Scan for the cell matching the given text and deliver its [X, Y] coordinate at center. 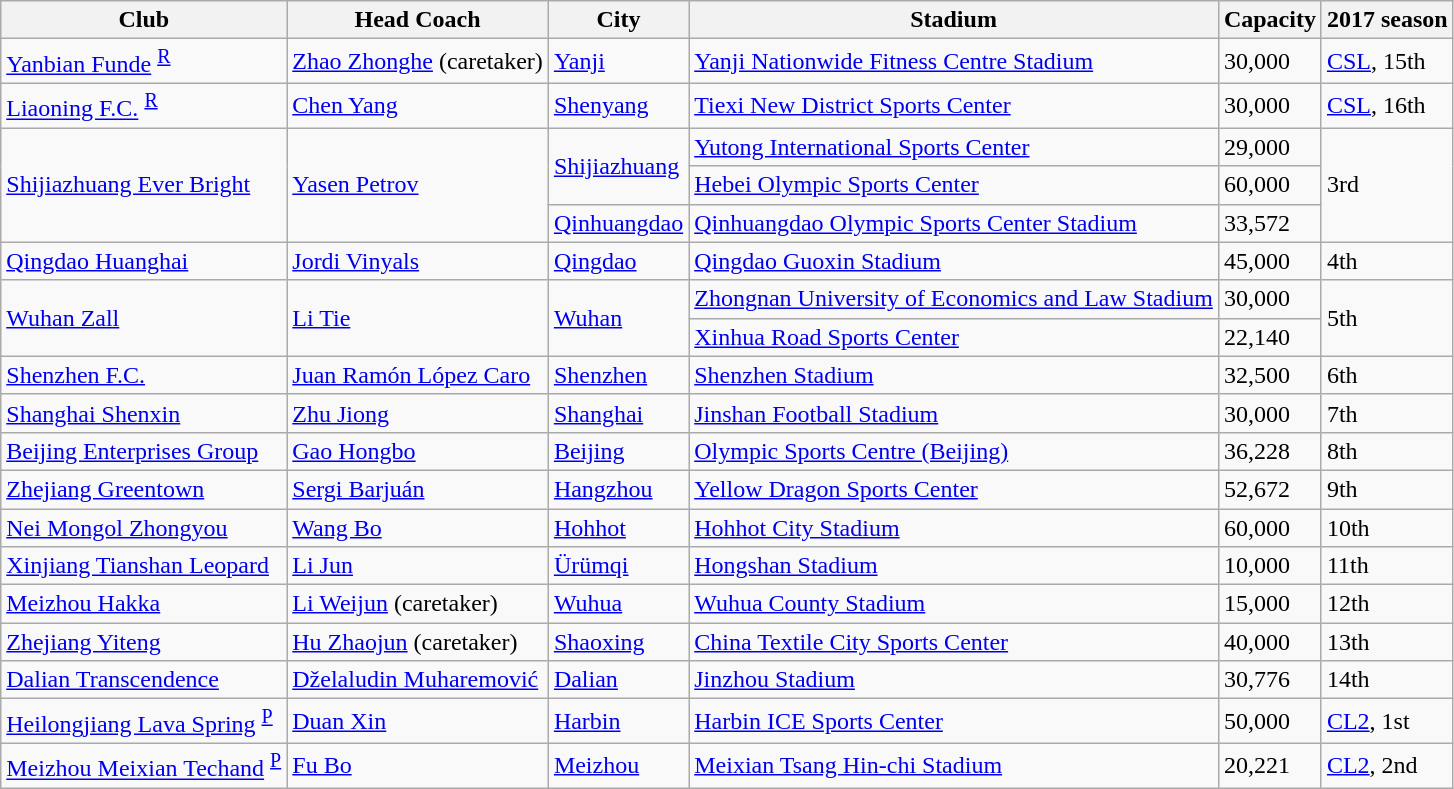
36,228 [1270, 451]
Harbin [618, 722]
33,572 [1270, 223]
Hu Zhaojun (caretaker) [418, 642]
Zhu Jiong [418, 413]
Xinhua Road Sports Center [954, 337]
Tiexi New District Sports Center [954, 106]
12th [1387, 604]
Yutong International Sports Center [954, 147]
Juan Ramón López Caro [418, 375]
Liaoning F.C. R [144, 106]
CSL, 15th [1387, 62]
6th [1387, 375]
Hangzhou [618, 489]
40,000 [1270, 642]
8th [1387, 451]
Shenzhen [618, 375]
Zhejiang Greentown [144, 489]
Li Weijun (caretaker) [418, 604]
Wuhan Zall [144, 318]
Zhao Zhonghe (caretaker) [418, 62]
14th [1387, 680]
50,000 [1270, 722]
30,776 [1270, 680]
Ürümqi [618, 566]
Yellow Dragon Sports Center [954, 489]
Qingdao [618, 261]
Qinhuangdao Olympic Sports Center Stadium [954, 223]
Jinshan Football Stadium [954, 413]
Nei Mongol Zhongyou [144, 528]
Yanji [618, 62]
Club [144, 20]
Shanghai [618, 413]
Dalian Transcendence [144, 680]
7th [1387, 413]
Li Jun [418, 566]
2017 season [1387, 20]
Shijiazhuang [618, 166]
29,000 [1270, 147]
Shanghai Shenxin [144, 413]
52,672 [1270, 489]
Hongshan Stadium [954, 566]
Meixian Tsang Hin-chi Stadium [954, 766]
Stadium [954, 20]
Qingdao Huanghai [144, 261]
Chen Yang [418, 106]
Wuhan [618, 318]
Zhongnan University of Economics and Law Stadium [954, 299]
13th [1387, 642]
45,000 [1270, 261]
Shaoxing [618, 642]
Fu Bo [418, 766]
Beijing Enterprises Group [144, 451]
11th [1387, 566]
China Textile City Sports Center [954, 642]
Jinzhou Stadium [954, 680]
Hebei Olympic Sports Center [954, 185]
Sergi Barjuán [418, 489]
Capacity [1270, 20]
Shijiazhuang Ever Bright [144, 185]
32,500 [1270, 375]
Shenzhen Stadium [954, 375]
Duan Xin [418, 722]
Yasen Petrov [418, 185]
Hohhot City Stadium [954, 528]
3rd [1387, 185]
10th [1387, 528]
4th [1387, 261]
CL2, 1st [1387, 722]
Head Coach [418, 20]
10,000 [1270, 566]
Meizhou Meixian Techand P [144, 766]
Jordi Vinyals [418, 261]
Harbin ICE Sports Center [954, 722]
CSL, 16th [1387, 106]
5th [1387, 318]
Meizhou Hakka [144, 604]
Yanbian Funde R [144, 62]
20,221 [1270, 766]
Olympic Sports Centre (Beijing) [954, 451]
Qinhuangdao [618, 223]
15,000 [1270, 604]
Gao Hongbo [418, 451]
Shenzhen F.C. [144, 375]
Yanji Nationwide Fitness Centre Stadium [954, 62]
22,140 [1270, 337]
9th [1387, 489]
Li Tie [418, 318]
City [618, 20]
Wuhua [618, 604]
Meizhou [618, 766]
Shenyang [618, 106]
Dalian [618, 680]
Beijing [618, 451]
CL2, 2nd [1387, 766]
Hohhot [618, 528]
Wuhua County Stadium [954, 604]
Wang Bo [418, 528]
Zhejiang Yiteng [144, 642]
Dželaludin Muharemović [418, 680]
Heilongjiang Lava Spring P [144, 722]
Xinjiang Tianshan Leopard [144, 566]
Qingdao Guoxin Stadium [954, 261]
